Extract the [X, Y] coordinate from the center of the cell holding the provided text.  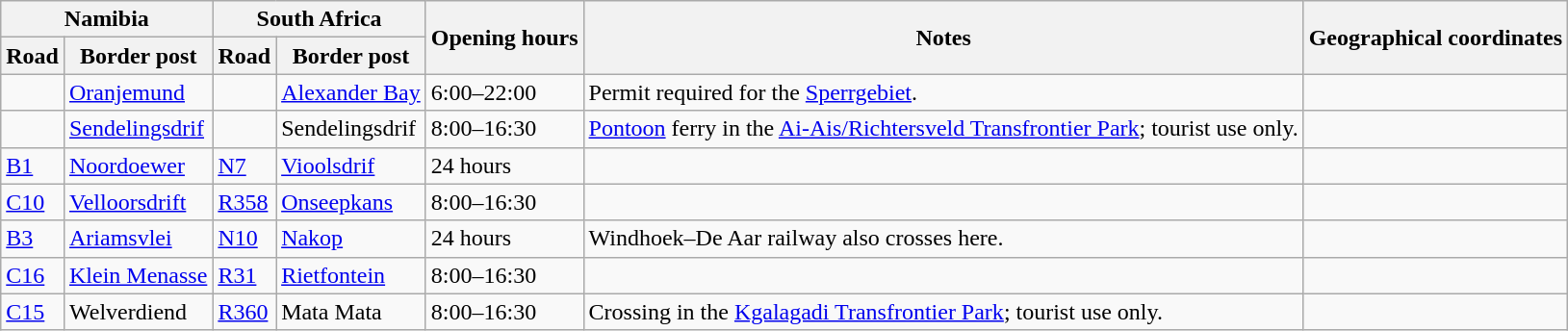
Vioolsdrif [351, 165]
Alexander Bay [351, 92]
Permit required for the Sperrgebiet. [943, 92]
Noordoewer [138, 165]
Windhoek–De Aar railway also crosses here. [943, 239]
Pontoon ferry in the Ai-Ais/Richtersveld Transfrontier Park; tourist use only. [943, 129]
Onseepkans [351, 202]
C10 [33, 202]
Ariamsvlei [138, 239]
Welverdiend [138, 312]
Klein Menasse [138, 275]
6:00–22:00 [504, 92]
N7 [244, 165]
Geographical coordinates [1435, 38]
B1 [33, 165]
Mata Mata [351, 312]
Oranjemund [138, 92]
C16 [33, 275]
R31 [244, 275]
B3 [33, 239]
Rietfontein [351, 275]
Velloorsdrift [138, 202]
Crossing in the Kgalagadi Transfrontier Park; tourist use only. [943, 312]
Nakop [351, 239]
Namibia [107, 19]
Opening hours [504, 38]
C15 [33, 312]
N10 [244, 239]
R360 [244, 312]
R358 [244, 202]
South Africa [320, 19]
Notes [943, 38]
